Find where the given text appears and provide that cell's center as [x, y] coordinate. 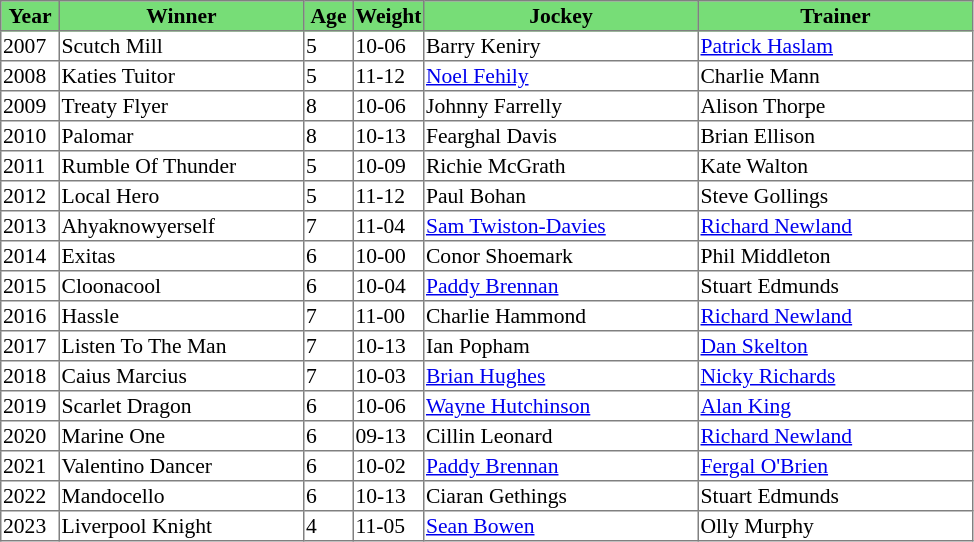
Conor Shoemark [561, 256]
Treaty Flyer [181, 106]
2013 [30, 226]
Cillin Leonard [561, 436]
Ian Popham [561, 346]
Brian Hughes [561, 376]
10-02 [388, 466]
Marine One [181, 436]
Age [329, 16]
Hassle [181, 316]
Wayne Hutchinson [561, 406]
Cloonacool [181, 286]
10-09 [388, 166]
Charlie Mann [835, 76]
Ciaran Gethings [561, 496]
Noel Fehily [561, 76]
2007 [30, 46]
Scutch Mill [181, 46]
10-04 [388, 286]
Fearghal Davis [561, 136]
2010 [30, 136]
10-03 [388, 376]
2017 [30, 346]
Sam Twiston-Davies [561, 226]
2008 [30, 76]
Richie McGrath [561, 166]
09-13 [388, 436]
Scarlet Dragon [181, 406]
2019 [30, 406]
Alan King [835, 406]
Caius Marcius [181, 376]
Liverpool Knight [181, 526]
Johnny Farrelly [561, 106]
Year [30, 16]
Trainer [835, 16]
2015 [30, 286]
Brian Ellison [835, 136]
2009 [30, 106]
10-00 [388, 256]
Weight [388, 16]
2023 [30, 526]
11-00 [388, 316]
Listen To The Man [181, 346]
11-04 [388, 226]
Katies Tuitor [181, 76]
Olly Murphy [835, 526]
2016 [30, 316]
Jockey [561, 16]
Dan Skelton [835, 346]
4 [329, 526]
Local Hero [181, 196]
Palomar [181, 136]
Alison Thorpe [835, 106]
2012 [30, 196]
Ahyaknowyerself [181, 226]
2020 [30, 436]
Nicky Richards [835, 376]
Steve Gollings [835, 196]
2022 [30, 496]
Fergal O'Brien [835, 466]
2011 [30, 166]
11-05 [388, 526]
Winner [181, 16]
Paul Bohan [561, 196]
2021 [30, 466]
Barry Keniry [561, 46]
Kate Walton [835, 166]
2018 [30, 376]
Mandocello [181, 496]
Patrick Haslam [835, 46]
Rumble Of Thunder [181, 166]
Charlie Hammond [561, 316]
Sean Bowen [561, 526]
Valentino Dancer [181, 466]
Phil Middleton [835, 256]
Exitas [181, 256]
2014 [30, 256]
